Capture the cell that displays the provided text and extract its [x, y] central coordinate. 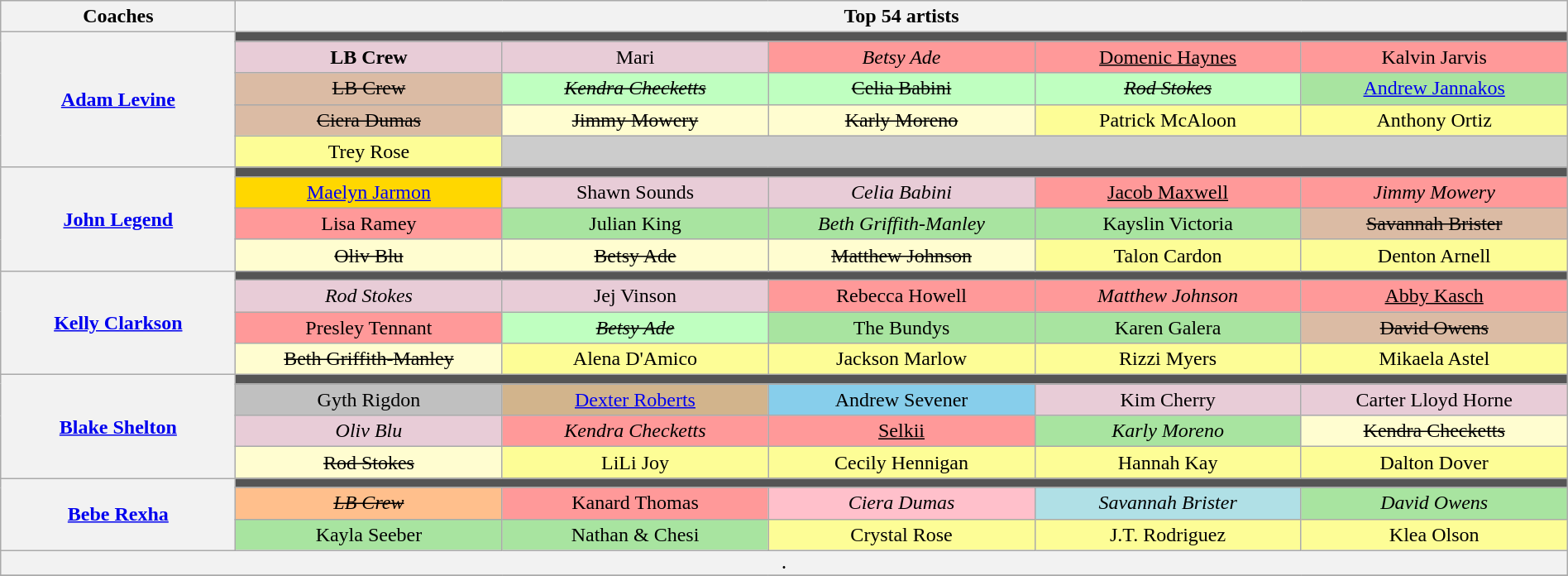
Jacob Maxwell [1168, 192]
Denton Arnell [1434, 255]
Kim Cherry [1168, 400]
Alena D'Amico [635, 359]
Dexter Roberts [635, 400]
Talon Cardon [1168, 255]
Jackson Marlow [901, 359]
Klea Olson [1434, 535]
Julian King [635, 223]
Anthony Ortiz [1434, 120]
Maelyn Jarmon [369, 192]
Bebe Rexha [118, 515]
Carter Lloyd Horne [1434, 400]
J.T. Rodriguez [1168, 535]
John Legend [118, 218]
Nathan & Chesi [635, 535]
The Bundys [901, 327]
Top 54 artists [901, 17]
. [784, 563]
Kayslin Victoria [1168, 223]
Jej Vinson [635, 295]
Kanard Thomas [635, 503]
Kayla Seeber [369, 535]
Dalton Dover [1434, 463]
Shawn Sounds [635, 192]
Adam Levine [118, 99]
Coaches [118, 17]
Hannah Kay [1168, 463]
Selkii [901, 431]
Trey Rose [369, 151]
Andrew Jannakos [1434, 89]
Rebecca Howell [901, 295]
Domenic Haynes [1168, 57]
Mari [635, 57]
Lisa Ramey [369, 223]
Patrick McAloon [1168, 120]
Kalvin Jarvis [1434, 57]
Crystal Rose [901, 535]
Presley Tennant [369, 327]
Blake Shelton [118, 427]
Mikaela Astel [1434, 359]
Karen Galera [1168, 327]
Kelly Clarkson [118, 323]
Rizzi Myers [1168, 359]
Cecily Hennigan [901, 463]
LiLi Joy [635, 463]
Andrew Sevener [901, 400]
Gyth Rigdon [369, 400]
Abby Kasch [1434, 295]
